Locate the cell with the specified text and output its (X, Y) center coordinate. 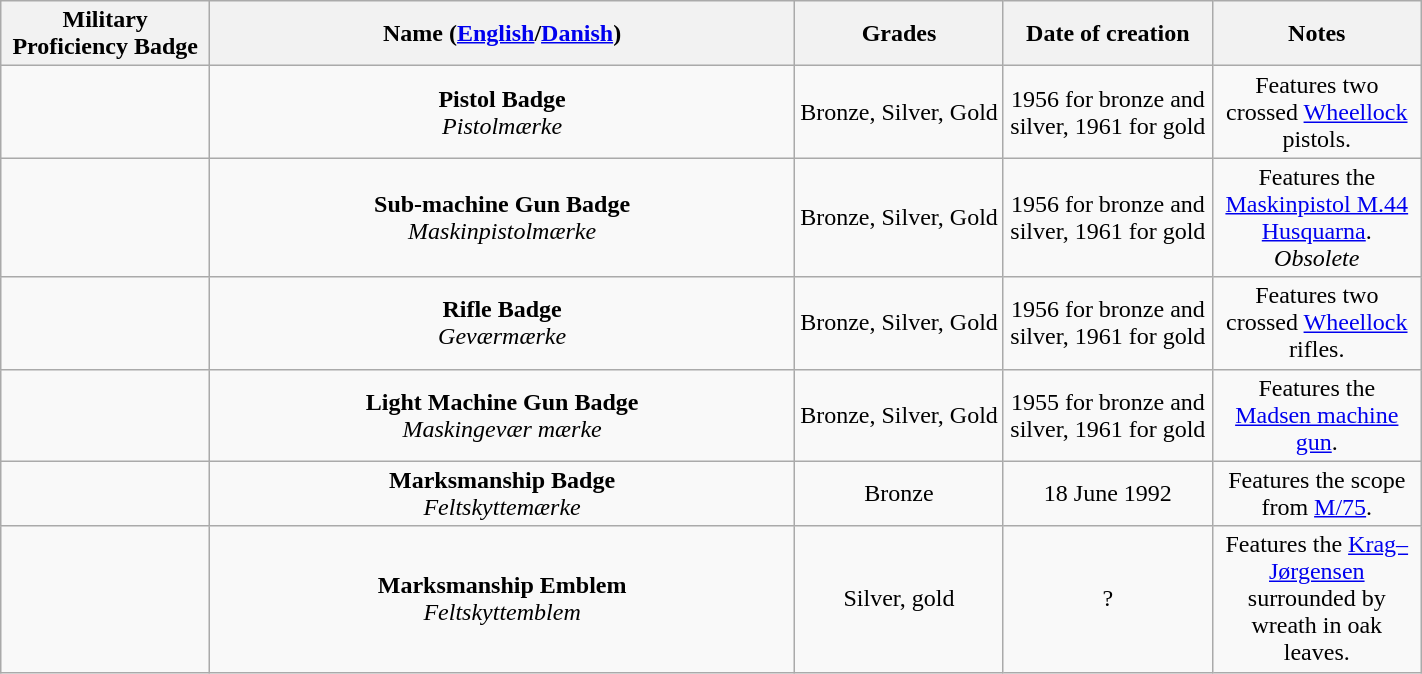
Pistol BadgePistolmærke (502, 112)
Marksmanship EmblemFeltskyttemblem (502, 599)
Grades (900, 34)
Marksmanship BadgeFeltskyttemærke (502, 494)
Silver, gold (900, 599)
Features the Krag–Jørgensen surrounded by wreath in oak leaves. (1316, 599)
Light Machine Gun BadgeMaskingevær mærke (502, 415)
Sub-machine Gun BadgeMaskinpistolmærke (502, 218)
Features two crossed Wheellock pistols. (1316, 112)
Notes (1316, 34)
1955 for bronze and silver, 1961 for gold (1108, 415)
Name (English/Danish) (502, 34)
Features the Madsen machine gun. (1316, 415)
18 June 1992 (1108, 494)
Features the Maskinpistol M.44 Husquarna. Obsolete (1316, 218)
Military Proficiency Badge (106, 34)
Bronze (900, 494)
Features two crossed Wheellock rifles. (1316, 323)
Features the scope from M/75. (1316, 494)
Rifle BadgeGeværmærke (502, 323)
? (1108, 599)
Date of creation (1108, 34)
